Determine the [x, y] coordinate at the center of the cell enclosing the given text.  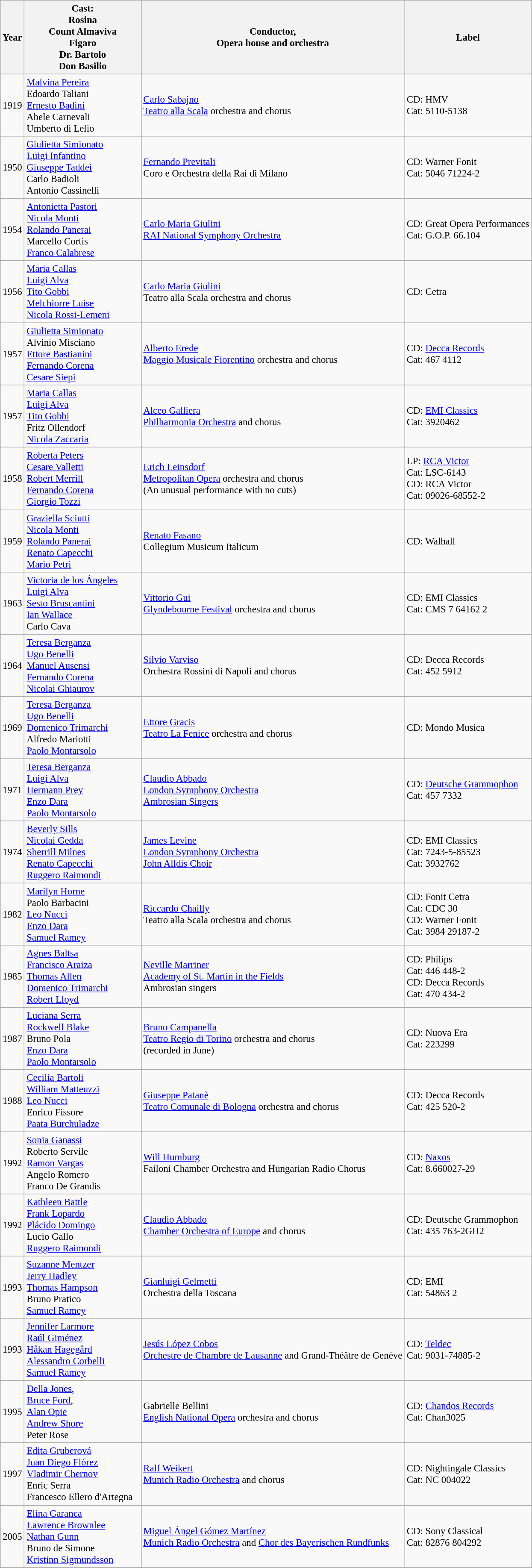
James LevineLondon Symphony OrchestraJohn Alldis Choir [273, 852]
Label [468, 38]
Year [12, 38]
1954 [12, 230]
CD: Decca RecordsCat: 452 5912 [468, 665]
CD: Chandos RecordsCat: Chan3025 [468, 1412]
CD: EMICat: 54863 2 [468, 1288]
1985 [12, 977]
Graziella SciuttiNicola MontiRolando PaneraiRenato CapecchiMario Petri [83, 541]
1958 [12, 479]
Conductor,Opera house and orchestra [273, 38]
Antonietta PastoriNicola MontiRolando PaneraiMarcello CortisFranco Calabrese [83, 230]
CD: Decca RecordsCat: 425 520-2 [468, 1101]
Alceo GallieraPhilharmonia Orchestra and chorus [273, 417]
Teresa BerganzaUgo BenelliDomenico TrimarchiAlfredo MariottiPaolo Montarsolo [83, 727]
CD: Decca RecordsCat: 467 4112 [468, 354]
1995 [12, 1412]
LP: RCA VictorCat: LSC-6143 CD: RCA VictorCat: 09026-68552-2 [468, 479]
Teresa BerganzaUgo BenelliManuel AusensiFernando CorenaNicolai Ghiaurov [83, 665]
CD: Walhall [468, 541]
CD: Fonit CetraCat: CDC 30CD: Warner FonitCat: 3984 29187-2 [468, 914]
Maria CallasLuigi AlvaTito GobbiMelchiorre LuiseNicola Rossi-Lemeni [83, 292]
Renato FasanoCollegium Musicum Italicum [273, 541]
CD: HMVCat: 5110-5138 [468, 106]
1969 [12, 727]
Claudio AbbadoLondon Symphony OrchestraAmbrosian Singers [273, 790]
Miguel Ángel Gómez MartínezMunich Radio Orchestra and Chor des Bayerischen Rundfunks [273, 1536]
Claudio AbbadoChamber Orchestra of Europe and chorus [273, 1225]
Fernando PrevitaliCoro e Orchestra della Rai di Milano [273, 168]
CD: Nightingale ClassicsCat: NC 004022 [468, 1474]
Neville MarrinerAcademy of St. Martin in the FieldsAmbrosian singers [273, 977]
CD: Nuova EraCat: 223299 [468, 1038]
Erich LeinsdorfMetropolitan Opera orchestra and chorus(An unusual performance with no cuts) [273, 479]
Giulietta SimionatoLuigi InfantinoGiuseppe TaddeiCarlo BadioliAntonio Cassinelli [83, 168]
CD: Great Opera PerformancesCat: G.O.P. 66.104 [468, 230]
CD: EMI ClassicsCat: CMS 7 64162 2 [468, 603]
Bruno CampanellaTeatro Regio di Torino orchestra and chorus(recorded in June) [273, 1038]
1974 [12, 852]
Giulietta SimionatoAlvinio MiscianoEttore BastianiniFernando CorenaCesare Siepi [83, 354]
Cecilia BartoliWilliam MatteuzziLeo NucciEnrico FissorePaata Burchuladze [83, 1101]
Carlo Maria GiuliniTeatro alla Scala orchestra and chorus [273, 292]
1988 [12, 1101]
Edita GruberováJuan Diego FlórezVladimir ChernovEnric SerraFrancesco Ellero d'Artegna [83, 1474]
CD: Warner FonitCat: 5046 71224-2 [468, 168]
CD: EMI ClassicsCat: 7243-5-85523Cat: 3932762 [468, 852]
Roberta PetersCesare VallettiRobert MerrillFernando CorenaGiorgio Tozzi [83, 479]
Maria CallasLuigi AlvaTito GobbiFritz OllendorfNicola Zaccaria [83, 417]
1919 [12, 106]
Suzanne MentzerJerry HadleyThomas HampsonBruno PraticoSamuel Ramey [83, 1288]
CD: Sony ClassicalCat: 82876 804292 [468, 1536]
Carlo SabajnoTeatro alla Scala orchestra and chorus [273, 106]
Jesús López CobosOrchestre de Chambre de Lausanne and Grand-Théâtre de Genève [273, 1350]
1964 [12, 665]
Victoria de los ÁngelesLuigi AlvaSesto BruscantiniIan WallaceCarlo Cava [83, 603]
1963 [12, 603]
CD: NaxosCat: 8.660027-29 [468, 1163]
1950 [12, 168]
CD: Mondo Musica [468, 727]
1971 [12, 790]
Della Jones, Bruce Ford, Alan OpieAndrew ShorePeter Rose [83, 1412]
Teresa BerganzaLuigi AlvaHermann PreyEnzo DaraPaolo Montarsolo [83, 790]
1982 [12, 914]
Vittorio GuiGlyndebourne Festival orchestra and chorus [273, 603]
Jennifer LarmoreRaúl GiménezHåkan HagegårdAlessandro CorbelliSamuel Ramey [83, 1350]
Gabrielle BelliniEnglish National Opera orchestra and chorus [273, 1412]
Kathleen BattleFrank LopardoPlácido DomingoLucio GalloRuggero Raimondi [83, 1225]
Luciana SerraRockwell BlakeBruno PolaEnzo DaraPaolo Montarsolo [83, 1038]
Cast:RosinaCount AlmavivaFigaroDr. BartoloDon Basilio [83, 38]
1956 [12, 292]
Ettore GracisTeatro La Fenice orchestra and chorus [273, 727]
Elina GarancaLawrence BrownleeNathan GunnBruno de SimoneKristinn Sigmundsson [83, 1536]
CD: TeldecCat: 9031-74885-2 [468, 1350]
2005 [12, 1536]
Agnes BaltsaFrancisco AraizaThomas AllenDomenico TrimarchiRobert Lloyd [83, 977]
CD: Deutsche GrammophonCat: 457 7332 [468, 790]
1959 [12, 541]
CD: EMI ClassicsCat: 3920462 [468, 417]
Marilyn HornePaolo BarbaciniLeo NucciEnzo DaraSamuel Ramey [83, 914]
Ralf WeikertMunich Radio Orchestra and chorus [273, 1474]
Sonia GanassiRoberto ServileRamon VargasAngelo RomeroFranco De Grandis [83, 1163]
Malvina PereiraEdoardo TalianiErnesto BadiniAbele CarnevaliUmberto di Lelio [83, 106]
Will HumburgFailoni Chamber Orchestra and Hungarian Radio Chorus [273, 1163]
Carlo Maria GiuliniRAI National Symphony Orchestra [273, 230]
Giuseppe PatanèTeatro Comunale di Bologna orchestra and chorus [273, 1101]
Silvio VarvisoOrchestra Rossini di Napoli and chorus [273, 665]
1987 [12, 1038]
CD: Deutsche GrammophonCat: 435 763-2GH2 [468, 1225]
Gianluigi GelmettiOrchestra della Toscana [273, 1288]
Alberto EredeMaggio Musicale Fiorentino orchestra and chorus [273, 354]
1997 [12, 1474]
Riccardo ChaillyTeatro alla Scala orchestra and chorus [273, 914]
Beverly SillsNicolai GeddaSherrill MilnesRenato CapecchiRuggero Raimondi [83, 852]
CD: Cetra [468, 292]
CD: PhilipsCat: 446 448-2CD: Decca RecordsCat: 470 434-2 [468, 977]
